Detect which cell encompasses the target text, then output its (X, Y) center coordinate. 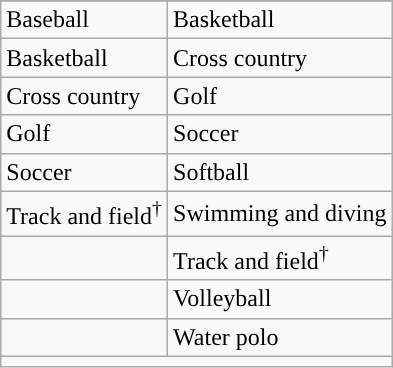
Volleyball (280, 299)
Swimming and diving (280, 214)
Baseball (84, 20)
Water polo (280, 337)
Softball (280, 172)
